Find where the given text appears and provide that cell's center as [x, y] coordinate. 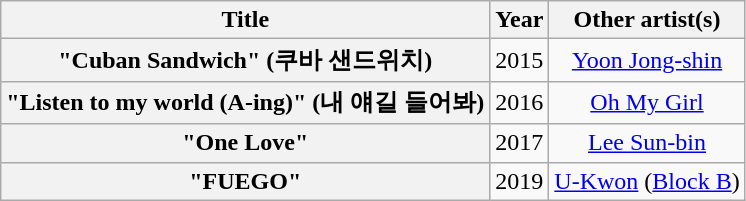
Yoon Jong-shin [647, 60]
2019 [520, 181]
"FUEGO" [246, 181]
U-Kwon (Block B) [647, 181]
Year [520, 20]
2016 [520, 102]
"Cuban Sandwich" (쿠바 샌드위치) [246, 60]
Title [246, 20]
Other artist(s) [647, 20]
Oh My Girl [647, 102]
"Listen to my world (A-ing)" (내 얘길 들어봐) [246, 102]
"One Love" [246, 143]
Lee Sun-bin [647, 143]
2015 [520, 60]
2017 [520, 143]
